Capture the cell that displays the provided text and extract its [X, Y] central coordinate. 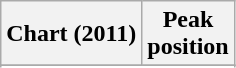
Chart (2011) [72, 34]
Peakposition [188, 34]
